Output the [X, Y] coordinate of the center of the cell containing the given text.  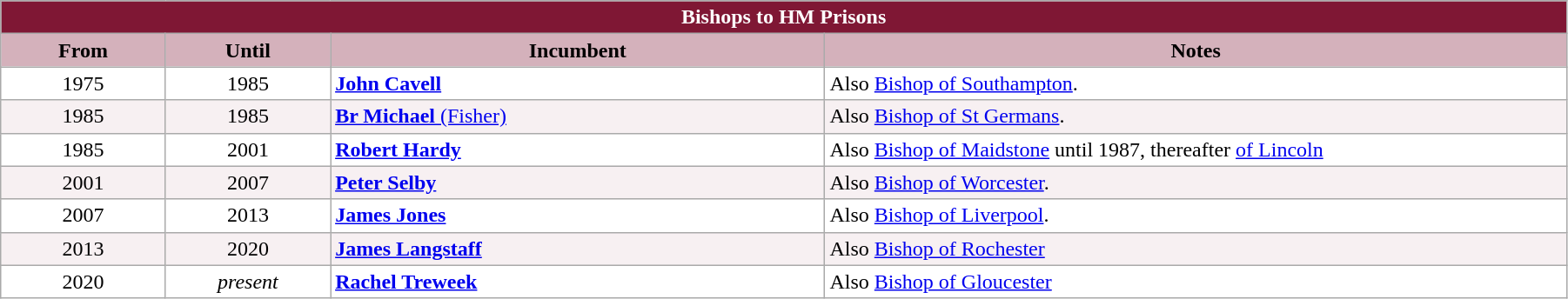
Also Bishop of Rochester [1196, 249]
Also Bishop of Maidstone until 1987, thereafter of Lincoln [1196, 149]
1975 [84, 83]
Until [247, 50]
Rachel Treweek [578, 282]
Also Bishop of Gloucester [1196, 282]
Bishops to HM Prisons [784, 17]
Also Bishop of St Germans. [1196, 116]
John Cavell [578, 83]
Br Michael (Fisher) [578, 116]
From [84, 50]
Robert Hardy [578, 149]
present [247, 282]
Also Bishop of Worcester. [1196, 183]
Peter Selby [578, 183]
James Langstaff [578, 249]
James Jones [578, 216]
Also Bishop of Liverpool. [1196, 216]
Notes [1196, 50]
Incumbent [578, 50]
Also Bishop of Southampton. [1196, 83]
